Pinpoint the cell where the given text exists, returning its [x, y] midpoint coordinate. 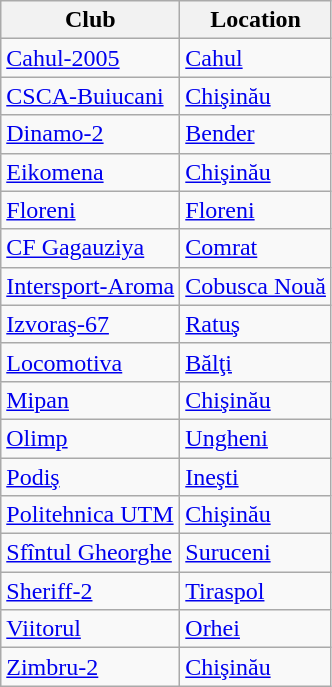
Intersport-Aroma [90, 286]
Sheriff-2 [90, 591]
Zimbru-2 [90, 667]
Podiş [90, 477]
Dinamo-2 [90, 134]
Cahul [256, 58]
Tiraspol [256, 591]
Eikomena [90, 172]
Olimp [90, 438]
CSCA-Buiucani [90, 96]
Comrat [256, 248]
Bălţi [256, 362]
Ineşti [256, 477]
Sfîntul Gheorghe [90, 553]
Ratuş [256, 324]
Viitorul [90, 629]
Ungheni [256, 438]
Izvoraş-67 [90, 324]
Mipan [90, 400]
Bender [256, 134]
Cahul-2005 [90, 58]
Suruceni [256, 553]
Club [90, 20]
Location [256, 20]
Politehnica UTM [90, 515]
Locomotiva [90, 362]
Cobusca Nouă [256, 286]
CF Gagauziya [90, 248]
Orhei [256, 629]
